Provide the (X, Y) coordinate of the cell's center where the given text is located.  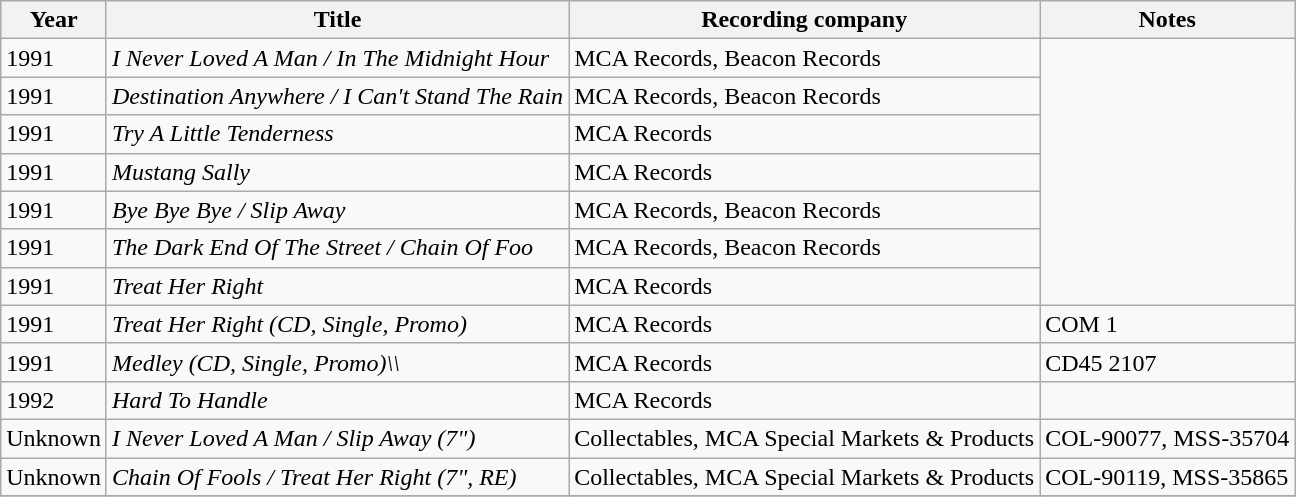
Treat Her Right (CD, Single, Promo) (337, 324)
The Dark End Of The Street / Chain Of Foo (337, 248)
Recording company (804, 20)
Mustang Sally (337, 172)
Notes (1168, 20)
Try A Little Tenderness (337, 134)
I Never Loved A Man / In The Midnight Hour (337, 58)
COM 1 (1168, 324)
CD45 2107 (1168, 362)
COL-90077, MSS-35704 (1168, 438)
Title (337, 20)
Treat Her Right (337, 286)
Year (54, 20)
Chain Of Fools / Treat Her Right (7", RE) (337, 477)
Hard To Handle (337, 400)
COL-90119, MSS-35865 (1168, 477)
Medley (CD, Single, Promo)\\ (337, 362)
I Never Loved A Man / Slip Away (7") (337, 438)
1992 (54, 400)
Destination Anywhere / I Can't Stand The Rain (337, 96)
Bye Bye Bye / Slip Away (337, 210)
